Identify which cell holds the provided text, then report its [X, Y] central coordinate. 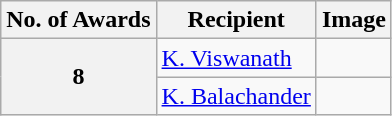
No. of Awards [78, 20]
Recipient [236, 20]
K. Balachander [236, 96]
Image [354, 20]
K. Viswanath [236, 58]
8 [78, 77]
